Capture the cell that displays the provided text and extract its (X, Y) central coordinate. 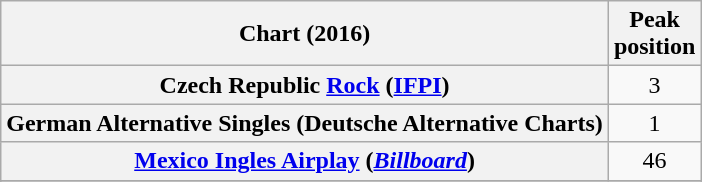
Peak position (654, 34)
1 (654, 123)
3 (654, 85)
Chart (2016) (305, 34)
Mexico Ingles Airplay (Billboard) (305, 161)
46 (654, 161)
German Alternative Singles (Deutsche Alternative Charts) (305, 123)
Czech Republic Rock (IFPI) (305, 85)
